Pinpoint the cell where the given text exists, returning its (x, y) midpoint coordinate. 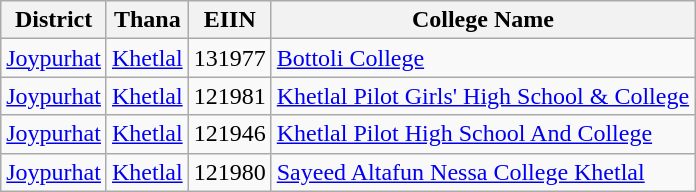
Khetlal Pilot High School And College (482, 134)
121946 (230, 134)
EIIN (230, 20)
131977 (230, 58)
121980 (230, 172)
Thana (147, 20)
College Name (482, 20)
Sayeed Altafun Nessa College Khetlal (482, 172)
Khetlal Pilot Girls' High School & College (482, 96)
District (54, 20)
121981 (230, 96)
Bottoli College (482, 58)
